Detect which cell encompasses the target text, then output its [X, Y] center coordinate. 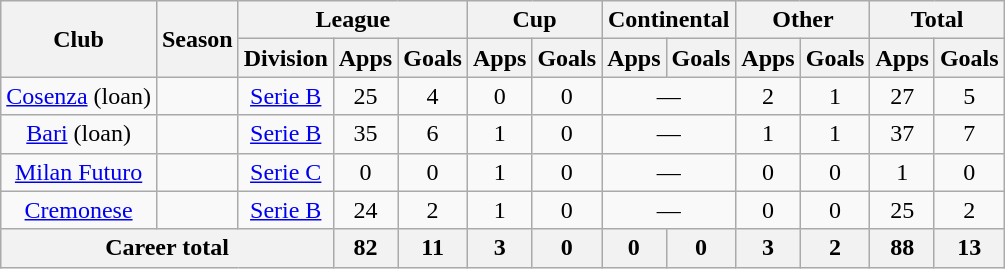
4 [433, 96]
13 [969, 248]
Continental [669, 20]
Cosenza (loan) [79, 96]
35 [365, 134]
Serie C [286, 172]
7 [969, 134]
5 [969, 96]
37 [902, 134]
Career total [168, 248]
League [352, 20]
11 [433, 248]
6 [433, 134]
Milan Futuro [79, 172]
82 [365, 248]
27 [902, 96]
Other [803, 20]
24 [365, 210]
Season [197, 39]
Division [286, 58]
88 [902, 248]
Club [79, 39]
Cremonese [79, 210]
Total [937, 20]
Cup [534, 20]
Bari (loan) [79, 134]
